Identify which cell holds the provided text, then report its [X, Y] central coordinate. 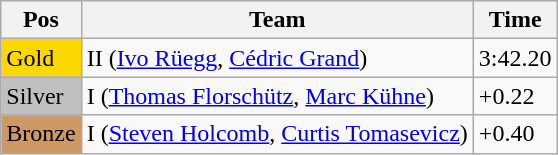
+0.40 [515, 134]
Team [277, 20]
Pos [41, 20]
3:42.20 [515, 58]
Gold [41, 58]
Bronze [41, 134]
I (Thomas Florschütz, Marc Kühne) [277, 96]
Silver [41, 96]
+0.22 [515, 96]
Time [515, 20]
II (Ivo Rüegg, Cédric Grand) [277, 58]
I (Steven Holcomb, Curtis Tomasevicz) [277, 134]
